Pinpoint the cell where the given text exists, returning its [x, y] midpoint coordinate. 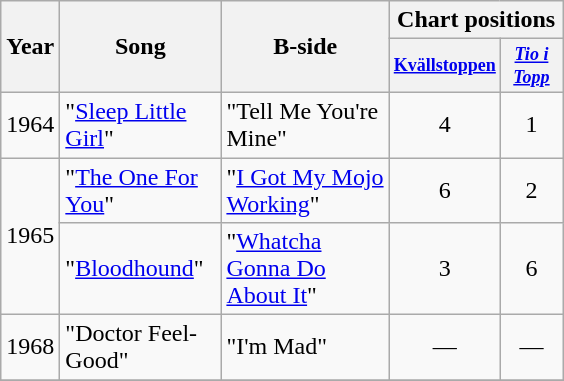
Tio i Topp [532, 66]
Song [140, 47]
Chart positions [476, 20]
Kvällstoppen [444, 66]
"Tell Me You're Mine" [306, 124]
"Whatcha Gonna Do About It" [306, 269]
"The One For You" [140, 190]
1968 [30, 348]
Year [30, 47]
"I'm Mad" [306, 348]
3 [444, 269]
"Bloodhound" [140, 269]
1964 [30, 124]
"I Got My Mojo Working" [306, 190]
"Doctor Feel-Good" [140, 348]
1965 [30, 236]
"Sleep Little Girl" [140, 124]
B-side [306, 47]
1 [532, 124]
2 [532, 190]
4 [444, 124]
